Detect which cell encompasses the target text, then output its (X, Y) center coordinate. 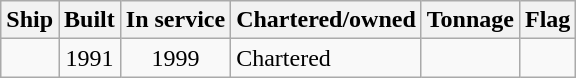
Chartered (326, 58)
Built (90, 20)
Chartered/owned (326, 20)
In service (175, 20)
Ship (30, 20)
1999 (175, 58)
Flag (547, 20)
Tonnage (470, 20)
1991 (90, 58)
